Determine the (x, y) coordinate at the center of the cell enclosing the given text.  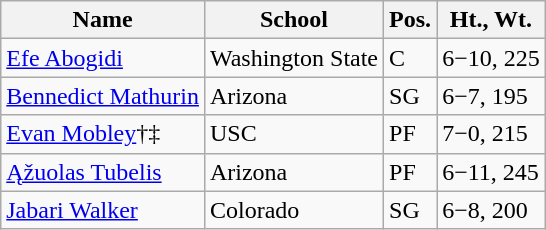
Ht., Wt. (492, 20)
7−0, 215 (492, 134)
6−7, 195 (492, 96)
Bennedict Mathurin (103, 96)
USC (294, 134)
Ąžuolas Tubelis (103, 172)
Washington State (294, 58)
Evan Mobley†‡ (103, 134)
Jabari Walker (103, 210)
Pos. (410, 20)
School (294, 20)
6−10, 225 (492, 58)
6−11, 245 (492, 172)
Colorado (294, 210)
Efe Abogidi (103, 58)
6−8, 200 (492, 210)
Name (103, 20)
C (410, 58)
